Search for the cell housing the specified text and yield its [x, y] center coordinate. 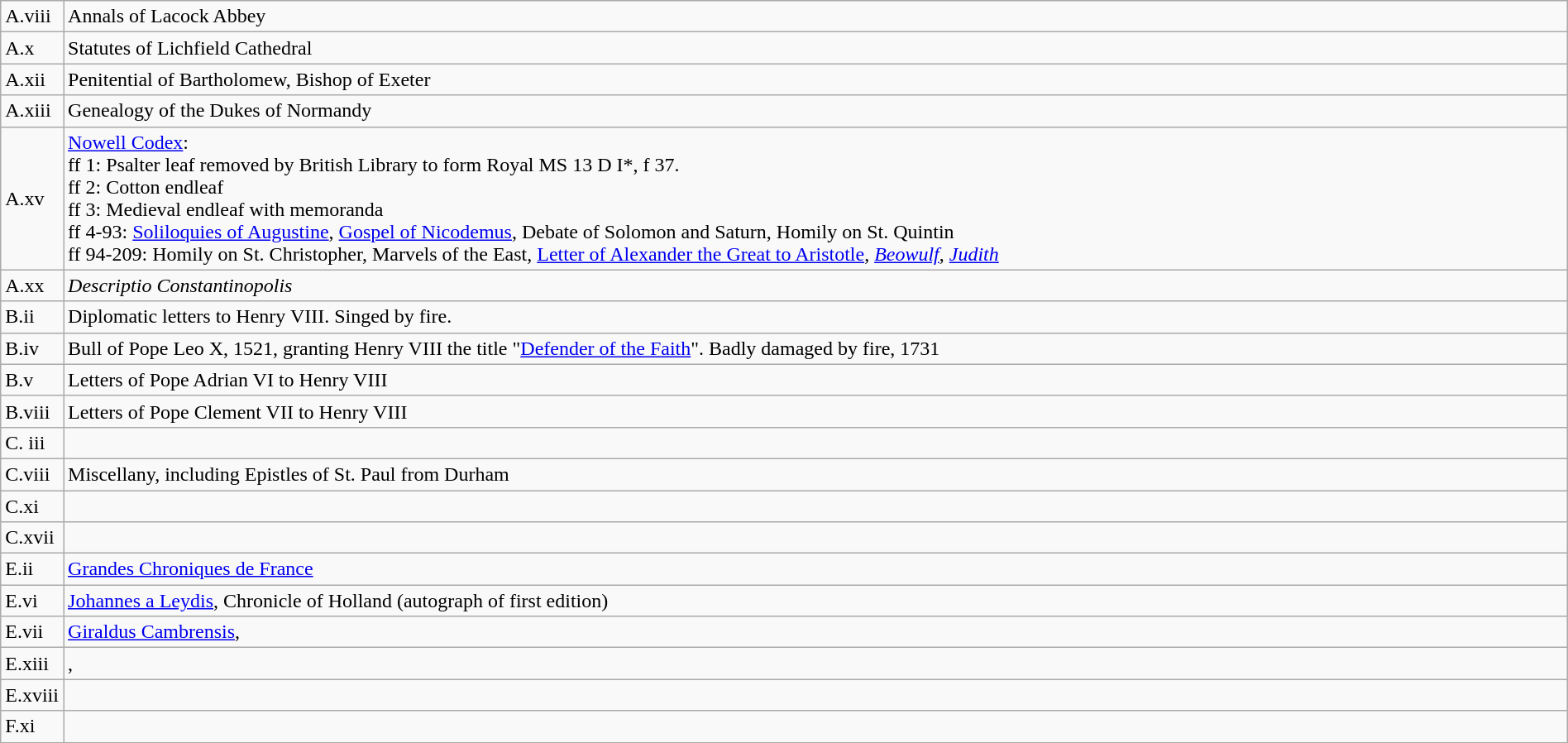
E.vii [32, 632]
Annals of Lacock Abbey [815, 17]
B.ii [32, 317]
B.v [32, 380]
E.xiii [32, 664]
C.viii [32, 474]
A.xiii [32, 111]
Letters of Pope Clement VII to Henry VIII [815, 411]
Bull of Pope Leo X, 1521, granting Henry VIII the title "Defender of the Faith". Badly damaged by fire, 1731 [815, 348]
E.vi [32, 601]
Giraldus Cambrensis, [815, 632]
A.xx [32, 285]
Statutes of Lichfield Cathedral [815, 48]
Diplomatic letters to Henry VIII. Singed by fire. [815, 317]
B.viii [32, 411]
Genealogy of the Dukes of Normandy [815, 111]
Descriptio Constantinopolis [815, 285]
, [815, 664]
C. iii [32, 443]
C.xi [32, 506]
A.xii [32, 79]
A.viii [32, 17]
A.x [32, 48]
Grandes Chroniques de France [815, 569]
E.ii [32, 569]
Miscellany, including Epistles of St. Paul from Durham [815, 474]
E.xviii [32, 695]
B.iv [32, 348]
Penitential of Bartholomew, Bishop of Exeter [815, 79]
Letters of Pope Adrian VI to Henry VIII [815, 380]
Johannes a Leydis, Chronicle of Holland (autograph of first edition) [815, 601]
F.xi [32, 726]
A.xv [32, 199]
C.xvii [32, 538]
